Capture the cell that displays the provided text and extract its (X, Y) central coordinate. 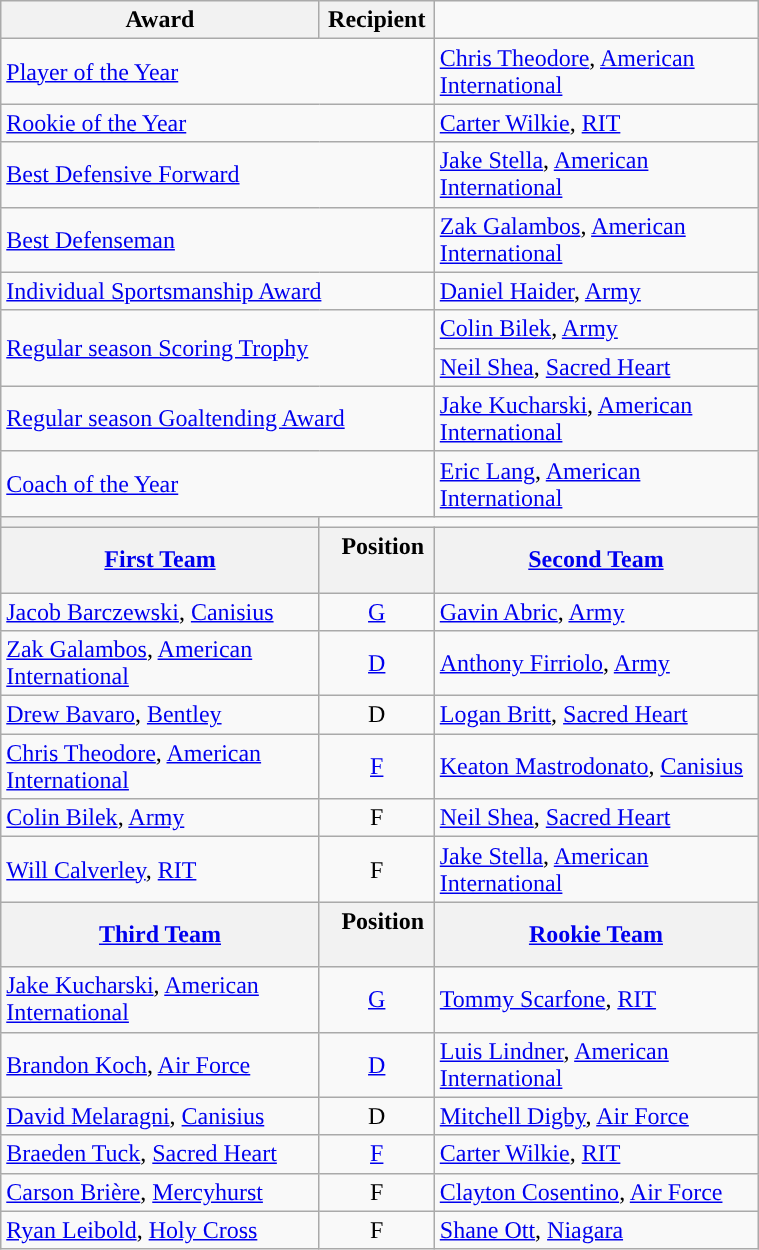
Rookie Team (596, 934)
Regular season Goaltending Award (218, 418)
Ryan Leibold, Holy Cross (160, 1230)
Carson Brière, Mercyhurst (160, 1192)
Gavin Abric, Army (596, 611)
Third Team (160, 934)
Eric Lang, American International (596, 484)
Recipient (376, 20)
Best Defensive Forward (218, 174)
Jacob Barczewski, Canisius (160, 611)
Will Calverley, RIT (160, 870)
Rookie of the Year (218, 123)
Tommy Scarfone, RIT (596, 1000)
Regular season Scoring Trophy (218, 348)
Player of the Year (218, 72)
Anthony Firriolo, Army (596, 664)
Braeden Tuck, Sacred Heart (160, 1154)
Clayton Cosentino, Air Force (596, 1192)
First Team (160, 560)
Keaton Mastrodonato, Canisius (596, 766)
Mitchell Digby, Air Force (596, 1116)
Second Team (596, 560)
Coach of the Year (218, 484)
Award (160, 20)
Brandon Koch, Air Force (160, 1064)
Drew Bavaro, Bentley (160, 715)
Individual Sportsmanship Award (218, 291)
Best Defenseman (218, 240)
Shane Ott, Niagara (596, 1230)
Daniel Haider, Army (596, 291)
Luis Lindner, American International (596, 1064)
David Melaragni, Canisius (160, 1116)
Logan Britt, Sacred Heart (596, 715)
